Identify which cell holds the provided text, then report its [x, y] central coordinate. 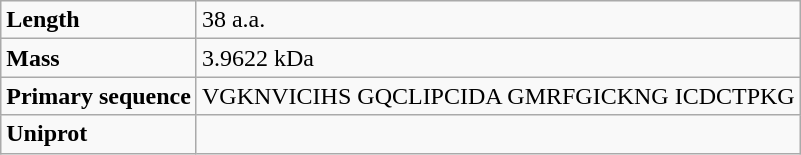
VGKNVICIHS GQCLIPCIDA GMRFGICKNG ICDCTPKG [498, 96]
Uniprot [99, 134]
3.9622 kDa [498, 58]
38 a.a. [498, 20]
Primary sequence [99, 96]
Mass [99, 58]
Length [99, 20]
